Find where the given text appears and provide that cell's center as (x, y) coordinate. 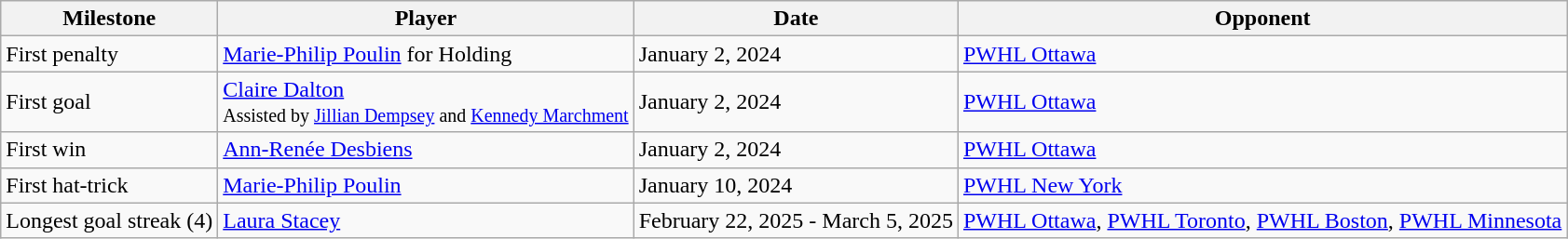
First goal (110, 102)
PWHL New York (1261, 185)
Ann-Renée Desbiens (426, 150)
Longest goal streak (4) (110, 220)
First hat-trick (110, 185)
February 22, 2025 - March 5, 2025 (796, 220)
Marie-Philip Poulin (426, 185)
PWHL Ottawa, PWHL Toronto, PWHL Boston, PWHL Minnesota (1261, 220)
Milestone (110, 19)
Player (426, 19)
January 10, 2024 (796, 185)
Date (796, 19)
Claire DaltonAssisted by Jillian Dempsey and Kennedy Marchment (426, 102)
Opponent (1261, 19)
First win (110, 150)
Marie-Philip Poulin for Holding (426, 54)
Laura Stacey (426, 220)
First penalty (110, 54)
